Determine the [x, y] coordinate at the center of the cell enclosing the given text.  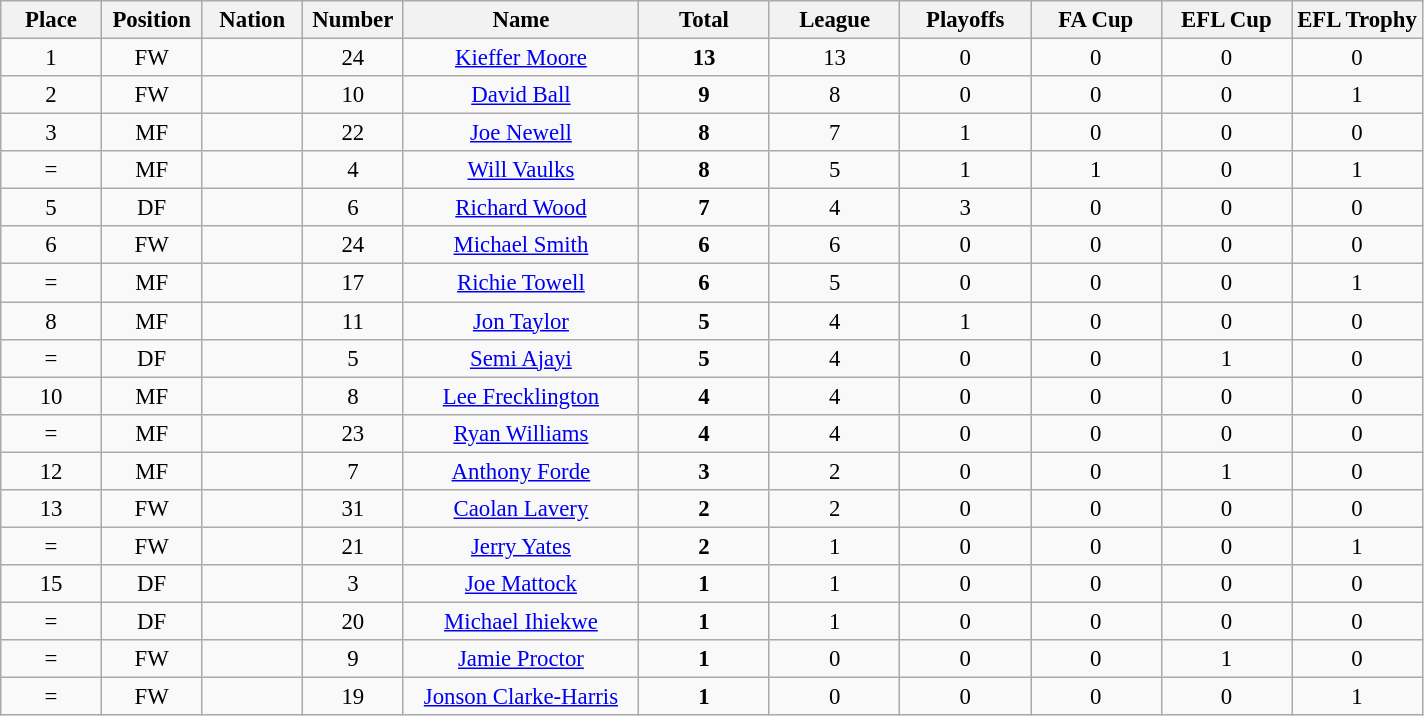
League [834, 20]
Name [521, 20]
22 [354, 133]
Jerry Yates [521, 546]
12 [52, 471]
Michael Smith [521, 245]
Richie Towell [521, 283]
19 [354, 697]
31 [354, 509]
23 [354, 433]
EFL Trophy [1358, 20]
Position [152, 20]
Will Vaulks [521, 170]
EFL Cup [1226, 20]
Jon Taylor [521, 321]
Lee Frecklington [521, 396]
Caolan Lavery [521, 509]
11 [354, 321]
Joe Mattock [521, 584]
Richard Wood [521, 208]
20 [354, 621]
Jonson Clarke-Harris [521, 697]
Kieffer Moore [521, 58]
Ryan Williams [521, 433]
Total [704, 20]
Nation [252, 20]
Semi Ajayi [521, 358]
Anthony Forde [521, 471]
Joe Newell [521, 133]
Place [52, 20]
Number [354, 20]
15 [52, 584]
FA Cup [1096, 20]
17 [354, 283]
21 [354, 546]
David Ball [521, 95]
Jamie Proctor [521, 659]
Playoffs [966, 20]
Michael Ihiekwe [521, 621]
